Return (x, y) of the center of cell containing provided text 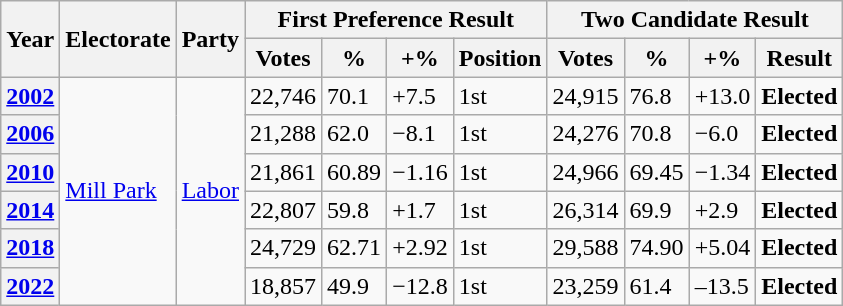
24,966 (586, 172)
2014 (30, 210)
2010 (30, 172)
59.8 (354, 210)
Result (800, 58)
61.4 (656, 286)
−8.1 (420, 134)
62.0 (354, 134)
Party (210, 39)
+13.0 (722, 96)
+1.7 (420, 210)
Labor (210, 191)
2002 (30, 96)
62.71 (354, 248)
22,807 (284, 210)
Mill Park (118, 191)
24,276 (586, 134)
Electorate (118, 39)
−6.0 (722, 134)
21,288 (284, 134)
First Preference Result (396, 20)
Position (500, 58)
2006 (30, 134)
69.45 (656, 172)
26,314 (586, 210)
76.8 (656, 96)
23,259 (586, 286)
60.89 (354, 172)
70.1 (354, 96)
Year (30, 39)
Two Candidate Result (695, 20)
2022 (30, 286)
22,746 (284, 96)
+7.5 (420, 96)
+2.9 (722, 210)
+5.04 (722, 248)
74.90 (656, 248)
70.8 (656, 134)
−1.34 (722, 172)
69.9 (656, 210)
2018 (30, 248)
−1.16 (420, 172)
+2.92 (420, 248)
–13.5 (722, 286)
18,857 (284, 286)
29,588 (586, 248)
−12.8 (420, 286)
24,915 (586, 96)
24,729 (284, 248)
21,861 (284, 172)
49.9 (354, 286)
